Return the (x, y) coordinate for the center point of the cell that contains the specified text.  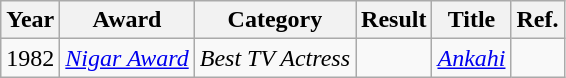
Title (472, 20)
Ankahi (472, 58)
Ref. (538, 20)
Year (30, 20)
Category (274, 20)
Result (394, 20)
Nigar Award (127, 58)
Best TV Actress (274, 58)
Award (127, 20)
1982 (30, 58)
